Scan for the cell matching the given text and deliver its (X, Y) coordinate at center. 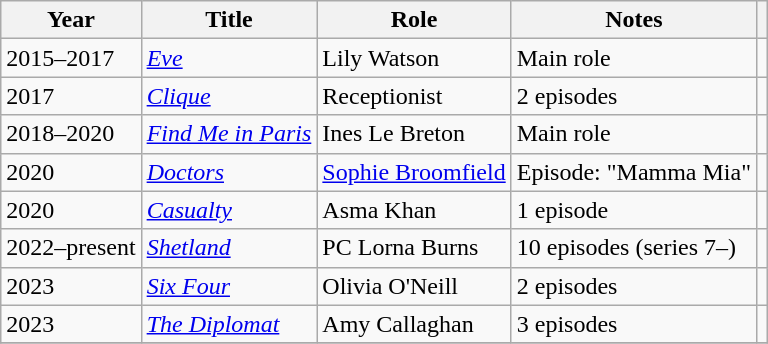
Role (414, 20)
2017 (71, 96)
Ines Le Breton (414, 134)
Casualty (229, 210)
Olivia O'Neill (414, 286)
Episode: "Mamma Mia" (634, 172)
10 episodes (series 7–) (634, 248)
Lily Watson (414, 58)
PC Lorna Burns (414, 248)
2015–2017 (71, 58)
Asma Khan (414, 210)
Title (229, 20)
2018–2020 (71, 134)
Year (71, 20)
Eve (229, 58)
Shetland (229, 248)
Doctors (229, 172)
Receptionist (414, 96)
Six Four (229, 286)
The Diplomat (229, 324)
Amy Callaghan (414, 324)
1 episode (634, 210)
3 episodes (634, 324)
Clique (229, 96)
Notes (634, 20)
Find Me in Paris (229, 134)
Sophie Broomfield (414, 172)
2022–present (71, 248)
